Scan for the cell matching the given text and deliver its [X, Y] coordinate at center. 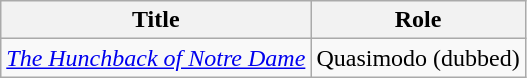
Quasimodo (dubbed) [418, 58]
Title [156, 20]
Role [418, 20]
The Hunchback of Notre Dame [156, 58]
